Provide the [x, y] coordinate of the cell's center where the given text is located.  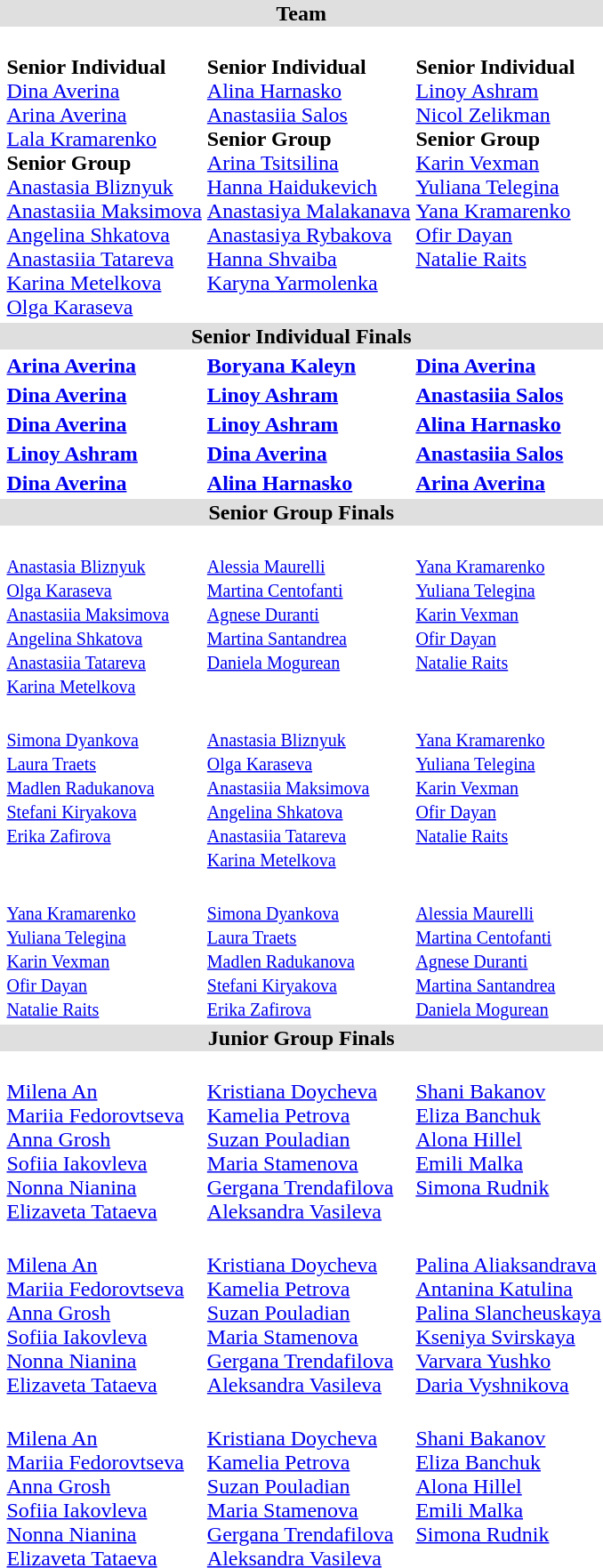
Shani BakanovEliza BanchukAlona HillelEmili MalkaSimona Rudnik [509, 1139]
Team [301, 13]
Palina AliaksandravaAntanina KatulinaPalina SlancheuskayaKseniya SvirskayaVarvara YushkoDaria Vyshnikova [509, 1313]
Senior Individual Finals [301, 336]
Senior IndividualLinoy AshramNicol ZelikmanSenior GroupKarin VexmanYuliana TeleginaYana KramarenkoOfir DayanNatalie Raits [509, 174]
Senior Group Finals [301, 512]
Boryana Kaleyn [309, 366]
Junior Group Finals [301, 1038]
